Scan for the cell matching the given text and deliver its (x, y) coordinate at center. 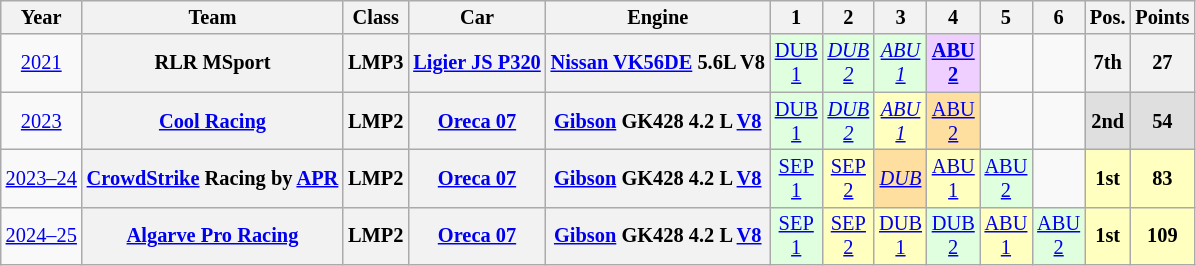
2023–24 (42, 178)
Ligier JS P320 (476, 63)
6 (1058, 17)
2 (849, 17)
RLR MSport (212, 63)
DUB (900, 178)
4 (954, 17)
Pos. (1108, 17)
Car (476, 17)
2024–25 (42, 236)
27 (1162, 63)
Nissan VK56DE 5.6L V8 (658, 63)
7th (1108, 63)
109 (1162, 236)
LMP3 (376, 63)
3 (900, 17)
Algarve Pro Racing (212, 236)
1 (796, 17)
Engine (658, 17)
Team (212, 17)
5 (1006, 17)
2023 (42, 121)
Points (1162, 17)
Cool Racing (212, 121)
2nd (1108, 121)
Year (42, 17)
Class (376, 17)
CrowdStrike Racing by APR (212, 178)
83 (1162, 178)
54 (1162, 121)
2021 (42, 63)
